From the cell containing the given text, extract its center point as [x, y] coordinate. 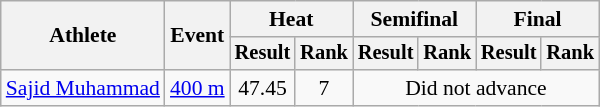
Athlete [83, 36]
Final [538, 19]
Heat [292, 19]
400 m [198, 88]
Did not advance [476, 88]
Semifinal [414, 19]
47.45 [263, 88]
7 [324, 88]
Sajid Muhammad [83, 88]
Event [198, 36]
